Find where the given text appears and provide that cell's center as [x, y] coordinate. 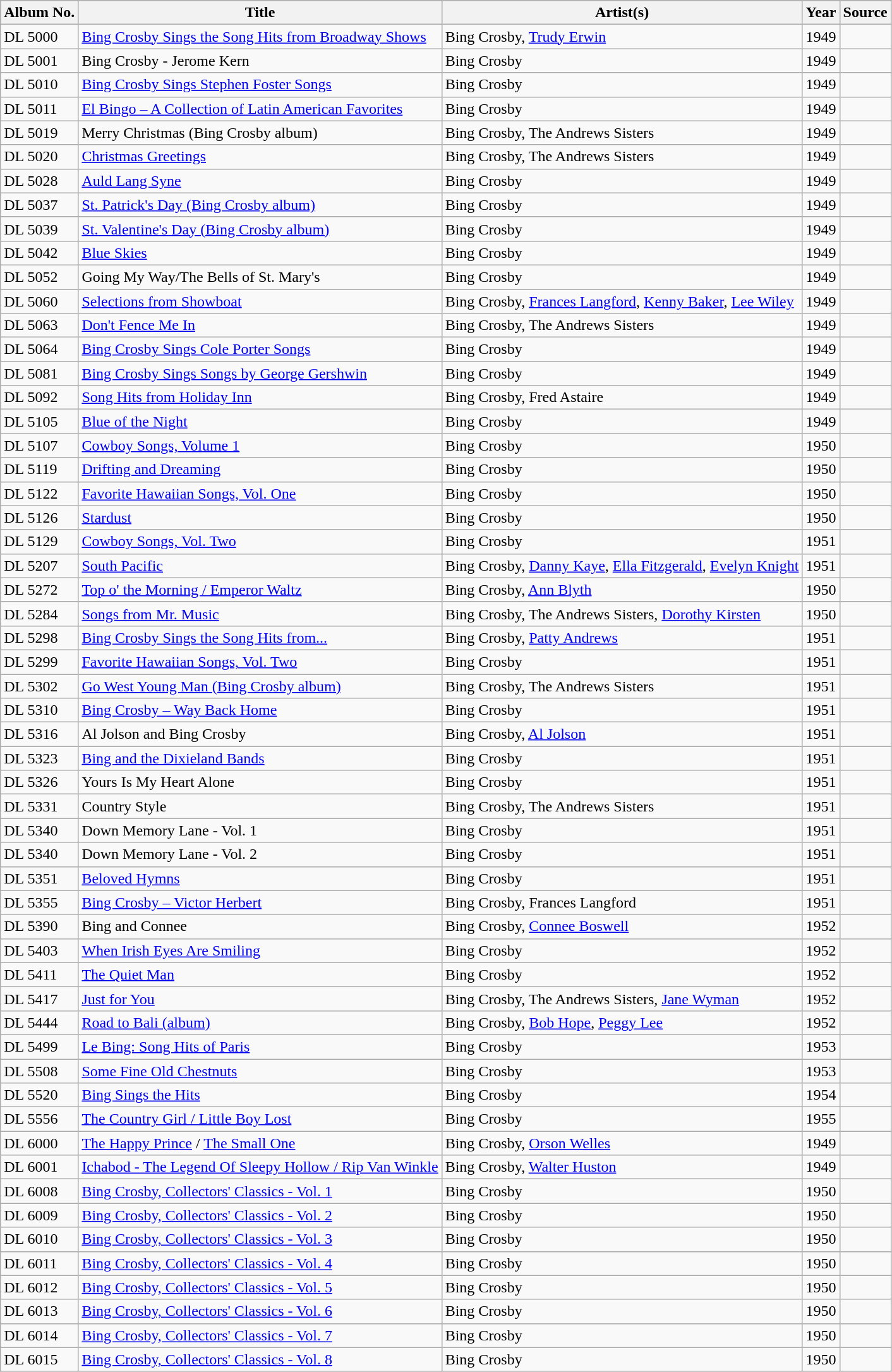
The Quiet Man [260, 974]
DL 5556 [39, 1119]
Songs from Mr. Music [260, 614]
Auld Lang Syne [260, 181]
DL 5063 [39, 325]
Bing Crosby, Frances Langford, Kenny Baker, Lee Wiley [622, 301]
DL 5390 [39, 926]
St. Patrick's Day (Bing Crosby album) [260, 205]
Al Jolson and Bing Crosby [260, 734]
DL 6013 [39, 1311]
Cowboy Songs, Volume 1 [260, 446]
Beloved Hymns [260, 878]
Bing Crosby, Patty Andrews [622, 638]
DL 5081 [39, 373]
Some Fine Old Chestnuts [260, 1071]
DL 5499 [39, 1047]
DL 5039 [39, 229]
Favorite Hawaiian Songs, Vol. One [260, 494]
Stardust [260, 518]
Bing Crosby, Al Jolson [622, 734]
Yours Is My Heart Alone [260, 782]
The Country Girl / Little Boy Lost [260, 1119]
DL 6012 [39, 1287]
DL 5316 [39, 734]
El Bingo – A Collection of Latin American Favorites [260, 109]
Bing Crosby – Way Back Home [260, 710]
Bing Crosby – Victor Herbert [260, 902]
DL 5001 [39, 61]
DL 5092 [39, 398]
Bing Crosby, Collectors' Classics - Vol. 8 [260, 1359]
DL 5508 [39, 1071]
DL 6010 [39, 1239]
When Irish Eyes Are Smiling [260, 950]
Bing Crosby, Collectors' Classics - Vol. 2 [260, 1215]
Bing and the Dixieland Bands [260, 758]
Bing Crosby, Collectors' Classics - Vol. 6 [260, 1311]
DL 5284 [39, 614]
DL 6009 [39, 1215]
DL 5444 [39, 1023]
Bing Crosby Sings Stephen Foster Songs [260, 85]
DL 5010 [39, 85]
Bing Crosby Sings Cole Porter Songs [260, 349]
DL 5351 [39, 878]
DL 5520 [39, 1095]
Bing and Connee [260, 926]
DL 5411 [39, 974]
Go West Young Man (Bing Crosby album) [260, 686]
Christmas Greetings [260, 157]
Blue Skies [260, 253]
DL 5272 [39, 590]
Top o' the Morning / Emperor Waltz [260, 590]
DL 5037 [39, 205]
DL 5042 [39, 253]
DL 5129 [39, 542]
DL 6001 [39, 1167]
Bing Crosby, Connee Boswell [622, 926]
DL 5028 [39, 181]
Just for You [260, 999]
Bing Sings the Hits [260, 1095]
DL 5323 [39, 758]
DL 5417 [39, 999]
Bing Crosby, The Andrews Sisters, Dorothy Kirsten [622, 614]
DL 6015 [39, 1359]
Bing Crosby Sings the Song Hits from Broadway Shows [260, 37]
Down Memory Lane - Vol. 1 [260, 830]
DL 5060 [39, 301]
DL 5302 [39, 686]
Bing Crosby, Bob Hope, Peggy Lee [622, 1023]
Bing Crosby, Fred Astaire [622, 398]
DL 5298 [39, 638]
Bing Crosby, Danny Kaye, Ella Fitzgerald, Evelyn Knight [622, 566]
DL 5020 [39, 157]
DL 5000 [39, 37]
South Pacific [260, 566]
Selections from Showboat [260, 301]
Bing Crosby - Jerome Kern [260, 61]
DL 5355 [39, 902]
Bing Crosby Sings the Song Hits from... [260, 638]
DL 6011 [39, 1263]
DL 5019 [39, 133]
Merry Christmas (Bing Crosby album) [260, 133]
DL 5107 [39, 446]
Bing Crosby Sings Songs by George Gershwin [260, 373]
Source [865, 13]
DL 5310 [39, 710]
DL 5052 [39, 277]
Bing Crosby, Collectors' Classics - Vol. 7 [260, 1335]
Country Style [260, 806]
DL 5122 [39, 494]
Ichabod - The Legend Of Sleepy Hollow / Rip Van Winkle [260, 1167]
Bing Crosby, Collectors' Classics - Vol. 3 [260, 1239]
DL 5326 [39, 782]
Blue of the Night [260, 422]
Bing Crosby, Trudy Erwin [622, 37]
Bing Crosby, The Andrews Sisters, Jane Wyman [622, 999]
Bing Crosby, Collectors' Classics - Vol. 4 [260, 1263]
Bing Crosby, Collectors' Classics - Vol. 1 [260, 1191]
Drifting and Dreaming [260, 470]
Going My Way/The Bells of St. Mary's [260, 277]
DL 6014 [39, 1335]
Artist(s) [622, 13]
DL 5064 [39, 349]
Favorite Hawaiian Songs, Vol. Two [260, 662]
St. Valentine's Day (Bing Crosby album) [260, 229]
DL 5299 [39, 662]
DL 5126 [39, 518]
The Happy Prince / The Small One [260, 1143]
Don't Fence Me In [260, 325]
Bing Crosby, Ann Blyth [622, 590]
DL 6000 [39, 1143]
Year [821, 13]
1954 [821, 1095]
Title [260, 13]
DL 5011 [39, 109]
Bing Crosby, Walter Huston [622, 1167]
Le Bing: Song Hits of Paris [260, 1047]
DL 5207 [39, 566]
DL 5331 [39, 806]
DL 6008 [39, 1191]
DL 5403 [39, 950]
Bing Crosby, Orson Welles [622, 1143]
Down Memory Lane - Vol. 2 [260, 854]
Bing Crosby, Collectors' Classics - Vol. 5 [260, 1287]
DL 5119 [39, 470]
Song Hits from Holiday Inn [260, 398]
DL 5105 [39, 422]
1955 [821, 1119]
Cowboy Songs, Vol. Two [260, 542]
Album No. [39, 13]
Bing Crosby, Frances Langford [622, 902]
Road to Bali (album) [260, 1023]
